Scan for the cell matching the given text and deliver its [X, Y] coordinate at center. 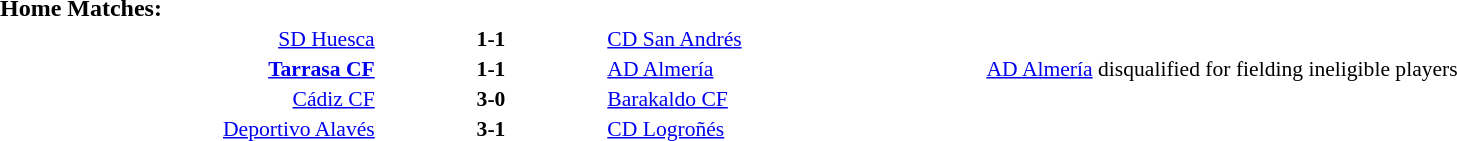
3-0 [492, 98]
AD Almería [795, 68]
CD San Andrés [795, 38]
Barakaldo CF [795, 98]
